Return [x, y] of the center of cell containing provided text 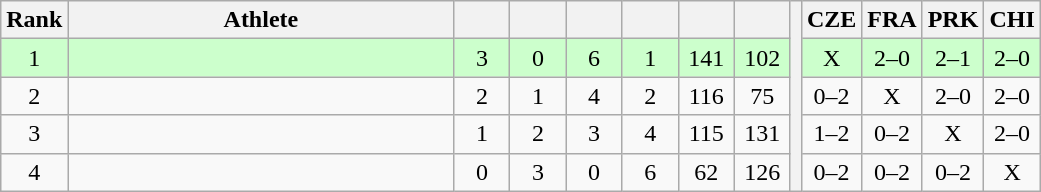
2–1 [953, 58]
116 [706, 96]
Athlete [261, 20]
115 [706, 134]
62 [706, 172]
141 [706, 58]
CZE [831, 20]
CHI [1012, 20]
126 [762, 172]
PRK [953, 20]
131 [762, 134]
1–2 [831, 134]
102 [762, 58]
Rank [34, 20]
FRA [892, 20]
75 [762, 96]
